Pinpoint the cell where the given text exists, returning its (x, y) midpoint coordinate. 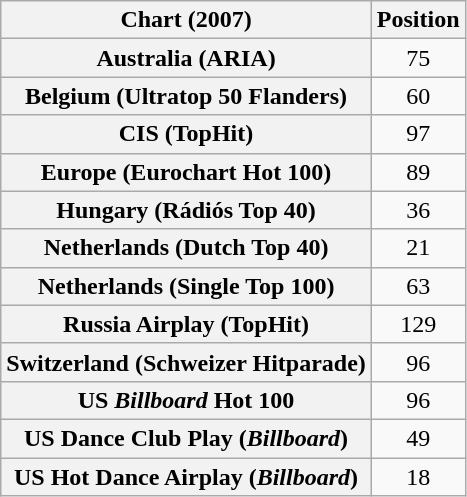
89 (418, 172)
Hungary (Rádiós Top 40) (186, 210)
129 (418, 324)
75 (418, 58)
Chart (2007) (186, 20)
21 (418, 248)
US Dance Club Play (Billboard) (186, 438)
Position (418, 20)
Netherlands (Dutch Top 40) (186, 248)
US Hot Dance Airplay (Billboard) (186, 477)
36 (418, 210)
Europe (Eurochart Hot 100) (186, 172)
49 (418, 438)
CIS (TopHit) (186, 134)
18 (418, 477)
Belgium (Ultratop 50 Flanders) (186, 96)
Netherlands (Single Top 100) (186, 286)
63 (418, 286)
60 (418, 96)
Russia Airplay (TopHit) (186, 324)
US Billboard Hot 100 (186, 400)
Australia (ARIA) (186, 58)
Switzerland (Schweizer Hitparade) (186, 362)
97 (418, 134)
